Detect which cell encompasses the target text, then output its [X, Y] center coordinate. 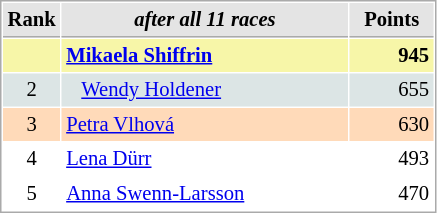
945 [392, 56]
Rank [32, 20]
Points [392, 20]
4 [32, 158]
2 [32, 90]
493 [392, 158]
630 [392, 124]
3 [32, 124]
Petra Vlhová [205, 124]
Wendy Holdener [205, 90]
after all 11 races [205, 20]
470 [392, 194]
655 [392, 90]
5 [32, 194]
Lena Dürr [205, 158]
Anna Swenn-Larsson [205, 194]
Mikaela Shiffrin [205, 56]
